Detect which cell encompasses the target text, then output its (x, y) center coordinate. 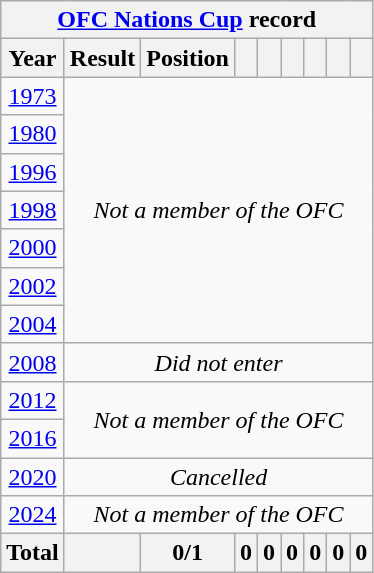
Cancelled (218, 477)
1973 (33, 96)
0/1 (188, 553)
2004 (33, 324)
2020 (33, 477)
2012 (33, 400)
1996 (33, 172)
2000 (33, 248)
1980 (33, 134)
Year (33, 58)
Position (188, 58)
Result (102, 58)
1998 (33, 210)
2002 (33, 286)
Did not enter (218, 362)
2024 (33, 515)
OFC Nations Cup record (187, 20)
2016 (33, 438)
Total (33, 553)
2008 (33, 362)
